Scan for the cell matching the given text and deliver its [x, y] coordinate at center. 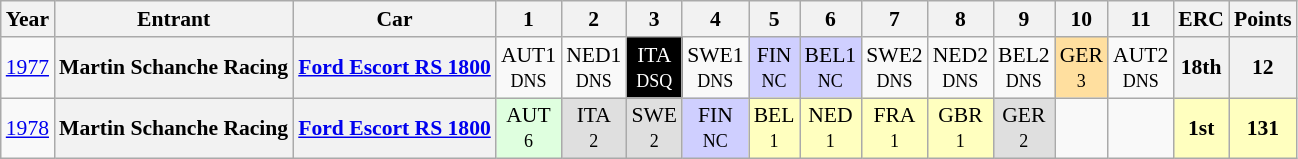
NED1DNS [594, 68]
11 [1140, 19]
GER3 [1082, 68]
ITA2 [594, 128]
2 [594, 19]
GER2 [1024, 128]
1978 [28, 128]
AUT1DNS [528, 68]
BEL1NC [831, 68]
5 [774, 19]
ERC [1201, 19]
GBR1 [960, 128]
AUT6 [528, 128]
Car [394, 19]
SWE2 [654, 128]
Entrant [174, 19]
4 [715, 19]
Points [1263, 19]
10 [1082, 19]
ITADSQ [654, 68]
BEL2DNS [1024, 68]
6 [831, 19]
8 [960, 19]
SWE2DNS [894, 68]
NED1 [831, 128]
9 [1024, 19]
1st [1201, 128]
FRA1 [894, 128]
NED2DNS [960, 68]
12 [1263, 68]
1977 [28, 68]
AUT2DNS [1140, 68]
SWE1DNS [715, 68]
18th [1201, 68]
Year [28, 19]
1 [528, 19]
3 [654, 19]
BEL1 [774, 128]
131 [1263, 128]
7 [894, 19]
